Find where the given text appears and provide that cell's center as (X, Y) coordinate. 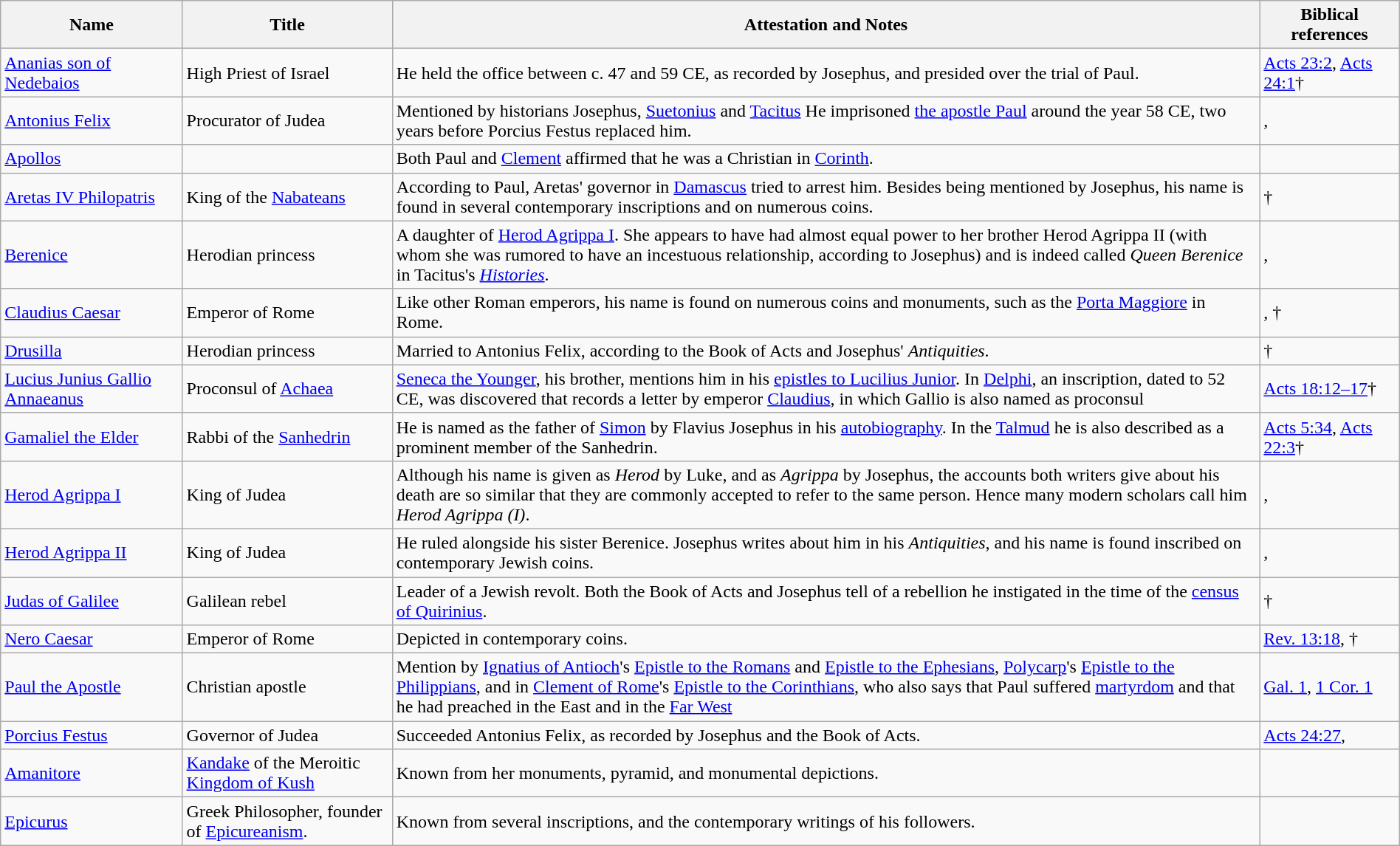
Lucius Junius Gallio Annaeanus (92, 388)
Known from her monuments, pyramid, and monumental depictions. (826, 774)
Title (287, 25)
Succeeded Antonius Felix, as recorded by Josephus and the Book of Acts. (826, 735)
Kandake of the Meroitic Kingdom of Kush (287, 774)
Galilean rebel (287, 601)
Greek Philosopher, founder of Epicureanism. (287, 821)
Berenice (92, 255)
Acts 18:12–17† (1329, 388)
Nero Caesar (92, 639)
Like other Roman emperors, his name is found on numerous coins and monuments, such as the Porta Maggiore in Rome. (826, 313)
, † (1329, 313)
Paul the Apostle (92, 687)
Married to Antonius Felix, according to the Book of Acts and Josephus' Antiquities. (826, 351)
Depicted in contemporary coins. (826, 639)
Rabbi of the Sanhedrin (287, 437)
Biblical references (1329, 25)
Ananias son of Nedebaios (92, 72)
Porcius Festus (92, 735)
Rev. 13:18, † (1329, 639)
Attestation and Notes (826, 25)
King of the Nabateans (287, 196)
He ruled alongside his sister Berenice. Josephus writes about him in his Antiquities, and his name is found inscribed on contemporary Jewish coins. (826, 552)
Claudius Caesar (92, 313)
Drusilla (92, 351)
Both Paul and Clement affirmed that he was a Christian in Corinth. (826, 159)
Acts 5:34, Acts 22:3† (1329, 437)
Herod Agrippa I (92, 495)
High Priest of Israel (287, 72)
Proconsul of Achaea (287, 388)
Aretas IV Philopatris (92, 196)
Amanitore (92, 774)
Judas of Galilee (92, 601)
Herod Agrippa II (92, 552)
Name (92, 25)
Gamaliel the Elder (92, 437)
Epicurus (92, 821)
Leader of a Jewish revolt. Both the Book of Acts and Josephus tell of a rebellion he instigated in the time of the census of Quirinius. (826, 601)
Gal. 1, 1 Cor. 1 (1329, 687)
Apollos (92, 159)
Acts 24:27, (1329, 735)
Antonius Felix (92, 121)
Acts 23:2, Acts 24:1† (1329, 72)
Christian apostle (287, 687)
He held the office between c. 47 and 59 CE, as recorded by Josephus, and presided over the trial of Paul. (826, 72)
Known from several inscriptions, and the contemporary writings of his followers. (826, 821)
Governor of Judea (287, 735)
Procurator of Judea (287, 121)
